Provide the (x, y) coordinate of the cell's center where the given text is located.  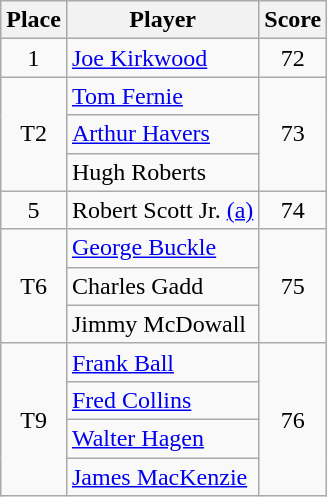
5 (34, 210)
Place (34, 20)
Fred Collins (162, 400)
Jimmy McDowall (162, 324)
George Buckle (162, 248)
T6 (34, 286)
74 (293, 210)
T9 (34, 419)
Charles Gadd (162, 286)
76 (293, 419)
Score (293, 20)
75 (293, 286)
Joe Kirkwood (162, 58)
73 (293, 134)
72 (293, 58)
1 (34, 58)
Hugh Roberts (162, 172)
Arthur Havers (162, 134)
Walter Hagen (162, 438)
James MacKenzie (162, 477)
Robert Scott Jr. (a) (162, 210)
Player (162, 20)
Frank Ball (162, 362)
T2 (34, 134)
Tom Fernie (162, 96)
